Return (X, Y) of the center of cell containing provided text 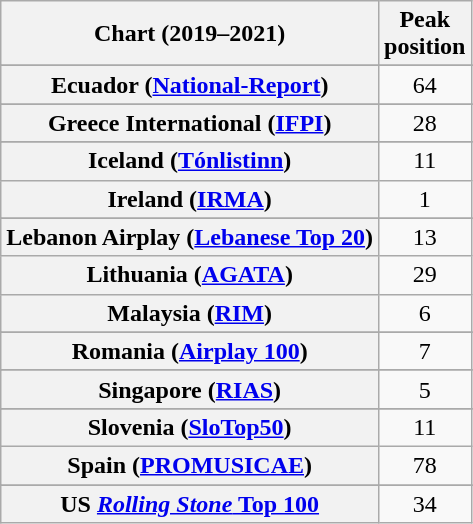
Ireland (IRMA) (190, 199)
6 (425, 313)
Greece International (IFPI) (190, 123)
Peakposition (425, 34)
Iceland (Tónlistinn) (190, 161)
Spain (PROMUSICAE) (190, 465)
Malaysia (RIM) (190, 313)
1 (425, 199)
7 (425, 351)
Slovenia (SloTop50) (190, 427)
Chart (2019–2021) (190, 34)
29 (425, 275)
Singapore (RIAS) (190, 389)
34 (425, 503)
5 (425, 389)
78 (425, 465)
28 (425, 123)
Ecuador (National-Report) (190, 85)
64 (425, 85)
US Rolling Stone Top 100 (190, 503)
Romania (Airplay 100) (190, 351)
13 (425, 237)
Lithuania (AGATA) (190, 275)
Lebanon Airplay (Lebanese Top 20) (190, 237)
